Determine the [X, Y] coordinate at the center of the cell enclosing the given text.  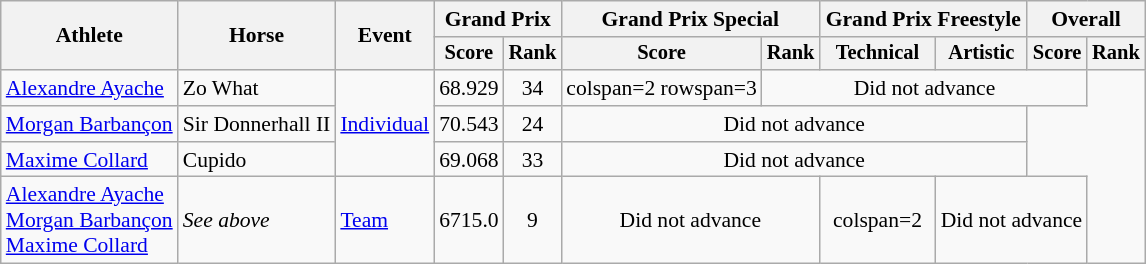
Morgan Barbançon [90, 124]
Athlete [90, 36]
9 [533, 220]
colspan=2 rowspan=3 [662, 88]
69.068 [468, 160]
Alexandre AyacheMorgan BarbançonMaxime Collard [90, 220]
Grand Prix Special [690, 19]
6715.0 [468, 220]
See above [257, 220]
Event [384, 36]
34 [533, 88]
Maxime Collard [90, 160]
Sir Donnerhall II [257, 124]
Cupido [257, 160]
Grand Prix Freestyle [923, 19]
68.929 [468, 88]
Artistic [982, 54]
Alexandre Ayache [90, 88]
24 [533, 124]
colspan=2 [877, 220]
Horse [257, 36]
Overall [1086, 19]
Team [384, 220]
70.543 [468, 124]
33 [533, 160]
Grand Prix [498, 19]
Zo What [257, 88]
Individual [384, 124]
Technical [877, 54]
